Return [X, Y] of the center of cell containing provided text 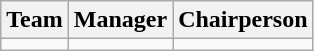
Team [35, 20]
Chairperson [243, 20]
Manager [120, 20]
